Search for the cell housing the specified text and yield its [X, Y] center coordinate. 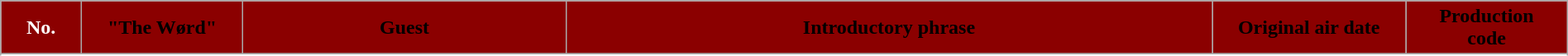
Introductory phrase [888, 28]
Guest [405, 28]
No. [41, 28]
"The Wørd" [162, 28]
Production code [1487, 28]
Original air date [1309, 28]
